Search for the cell housing the specified text and yield its [X, Y] center coordinate. 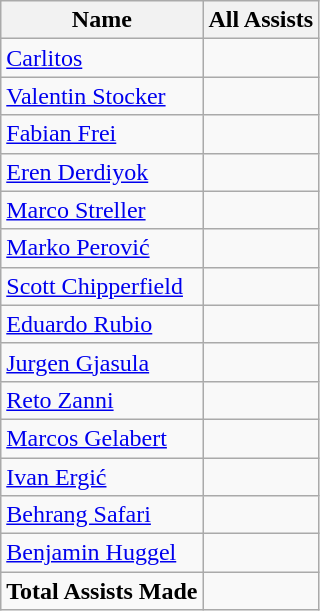
Jurgen Gjasula [102, 362]
All Assists [261, 20]
Marco Streller [102, 210]
Reto Zanni [102, 400]
Eduardo Rubio [102, 324]
Carlitos [102, 58]
Name [102, 20]
Benjamin Huggel [102, 553]
Marcos Gelabert [102, 438]
Valentin Stocker [102, 96]
Ivan Ergić [102, 477]
Eren Derdiyok [102, 172]
Marko Perović [102, 248]
Scott Chipperfield [102, 286]
Total Assists Made [102, 591]
Behrang Safari [102, 515]
Fabian Frei [102, 134]
